Return [x, y] of the center of cell containing provided text 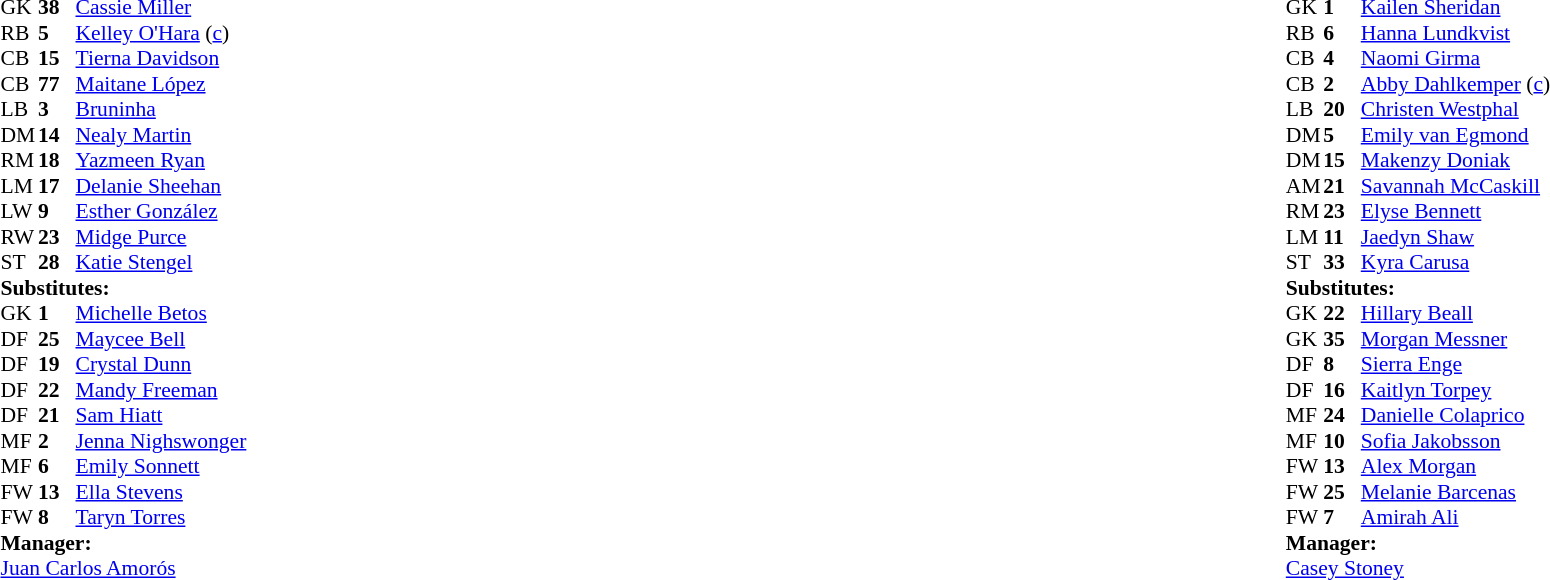
20 [1342, 109]
Kaitlyn Torpey [1456, 390]
Maycee Bell [162, 339]
14 [57, 135]
Jaedyn Shaw [1456, 237]
17 [57, 186]
Midge Purce [162, 237]
7 [1342, 517]
Esther González [162, 211]
Yazmeen Ryan [162, 161]
Emily van Egmond [1456, 135]
Bruninha [162, 109]
16 [1342, 390]
Naomi Girma [1456, 59]
Danielle Colaprico [1456, 415]
35 [1342, 339]
Sofia Jakobsson [1456, 441]
Tierna Davidson [162, 59]
Sam Hiatt [162, 415]
Mandy Freeman [162, 390]
LW [19, 211]
Taryn Torres [162, 517]
1 [57, 313]
Amirah Ali [1456, 517]
10 [1342, 441]
Savannah McCaskill [1456, 186]
RW [19, 237]
Emily Sonnett [162, 467]
Kyra Carusa [1456, 263]
Nealy Martin [162, 135]
Jenna Nighswonger [162, 441]
28 [57, 263]
Christen Westphal [1456, 109]
Maitane López [162, 84]
Makenzy Doniak [1456, 161]
9 [57, 211]
Hillary Beall [1456, 313]
33 [1342, 263]
Sierra Enge [1456, 365]
77 [57, 84]
Melanie Barcenas [1456, 492]
19 [57, 365]
Michelle Betos [162, 313]
18 [57, 161]
Alex Morgan [1456, 467]
Hanna Lundkvist [1456, 33]
4 [1342, 59]
Kelley O'Hara (c) [162, 33]
Delanie Sheehan [162, 186]
3 [57, 109]
Morgan Messner [1456, 339]
Ella Stevens [162, 492]
Katie Stengel [162, 263]
Abby Dahlkemper (c) [1456, 84]
Crystal Dunn [162, 365]
Elyse Bennett [1456, 211]
24 [1342, 415]
AM [1305, 186]
11 [1342, 237]
